Scan for the cell matching the given text and deliver its [x, y] coordinate at center. 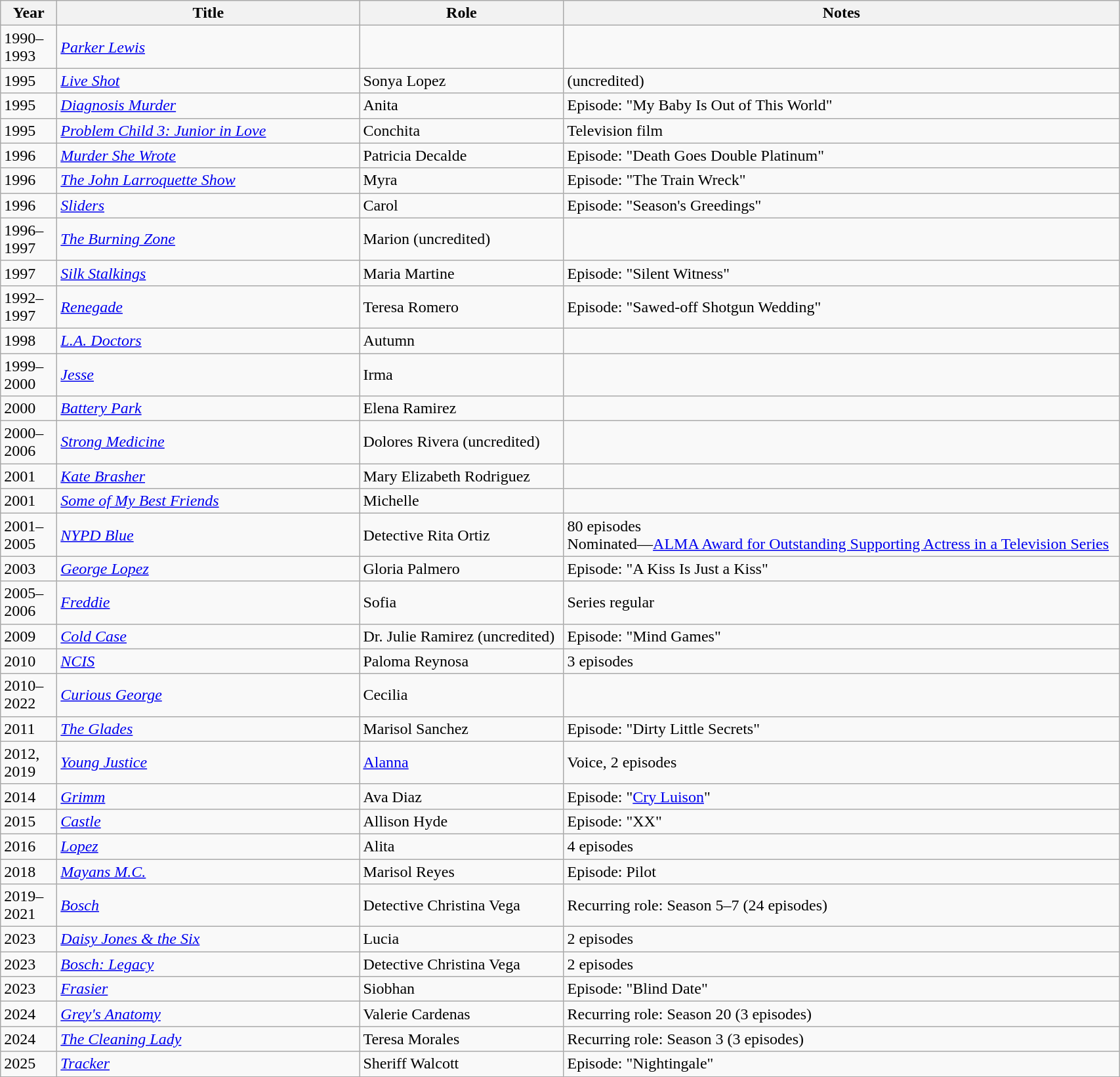
Cecilia [462, 695]
Irma [462, 374]
Some of My Best Friends [209, 501]
1998 [29, 340]
Castle [209, 821]
Battery Park [209, 409]
Year [29, 13]
Episode: Pilot [841, 872]
Lucia [462, 939]
Marion (uncredited) [462, 239]
Grey's Anatomy [209, 1014]
Episode: "Nightingale" [841, 1064]
The Glades [209, 729]
Murder She Wrote [209, 155]
Episode: "Season's Greedings" [841, 205]
Notes [841, 13]
2016 [29, 846]
The Burning Zone [209, 239]
Patricia Decalde [462, 155]
Recurring role: Season 3 (3 episodes) [841, 1039]
2019–2021 [29, 905]
1992–1997 [29, 307]
Episode: "A Kiss Is Just a Kiss" [841, 569]
Dolores Rivera (uncredited) [462, 442]
The John Larroquette Show [209, 180]
Voice, 2 episodes [841, 762]
Teresa Morales [462, 1039]
2005–2006 [29, 602]
NCIS [209, 661]
Dr. Julie Ramirez (uncredited) [462, 636]
Episode: "Silent Witness" [841, 273]
Young Justice [209, 762]
Episode: "Blind Date" [841, 989]
Role [462, 13]
George Lopez [209, 569]
Lopez [209, 846]
Bosch [209, 905]
Daisy Jones & the Six [209, 939]
Allison Hyde [462, 821]
Grimm [209, 796]
1990–1993 [29, 47]
Episode: "Cry Luison" [841, 796]
Sheriff Walcott [462, 1064]
Alita [462, 846]
Episode: "Death Goes Double Platinum" [841, 155]
Myra [462, 180]
Episode: "The Train Wreck" [841, 180]
Diagnosis Murder [209, 106]
Episode: "Mind Games" [841, 636]
Ava Diaz [462, 796]
Television film [841, 131]
Parker Lewis [209, 47]
L.A. Doctors [209, 340]
Teresa Romero [462, 307]
2014 [29, 796]
Paloma Reynosa [462, 661]
Episode: "My Baby Is Out of This World" [841, 106]
Curious George [209, 695]
Cold Case [209, 636]
Conchita [462, 131]
Strong Medicine [209, 442]
Siobhan [462, 989]
Marisol Sanchez [462, 729]
Title [209, 13]
(uncredited) [841, 81]
Kate Brasher [209, 476]
Mayans M.C. [209, 872]
Anita [462, 106]
1999–2000 [29, 374]
Gloria Palmero [462, 569]
2010–2022 [29, 695]
2015 [29, 821]
2011 [29, 729]
80 episodesNominated—ALMA Award for Outstanding Supporting Actress in a Television Series [841, 535]
The Cleaning Lady [209, 1039]
Recurring role: Season 20 (3 episodes) [841, 1014]
Series regular [841, 602]
Alanna [462, 762]
NYPD Blue [209, 535]
Live Shot [209, 81]
Jesse [209, 374]
Renegade [209, 307]
Marisol Reyes [462, 872]
2012, 2019 [29, 762]
2010 [29, 661]
Recurring role: Season 5–7 (24 episodes) [841, 905]
Elena Ramirez [462, 409]
2001–2005 [29, 535]
Episode: "Sawed-off Shotgun Wedding" [841, 307]
1997 [29, 273]
4 episodes [841, 846]
2000 [29, 409]
Valerie Cardenas [462, 1014]
Silk Stalkings [209, 273]
Episode: "Dirty Little Secrets" [841, 729]
2003 [29, 569]
Carol [462, 205]
Detective Rita Ortiz [462, 535]
Maria Martine [462, 273]
2018 [29, 872]
Michelle [462, 501]
1996–1997 [29, 239]
Mary Elizabeth Rodriguez [462, 476]
Problem Child 3: Junior in Love [209, 131]
Sliders [209, 205]
Tracker [209, 1064]
Autumn [462, 340]
2025 [29, 1064]
Sonya Lopez [462, 81]
Sofia [462, 602]
Frasier [209, 989]
2000–2006 [29, 442]
3 episodes [841, 661]
Freddie [209, 602]
Episode: "XX" [841, 821]
2009 [29, 636]
Bosch: Legacy [209, 964]
